Return [x, y] of the center of cell containing provided text 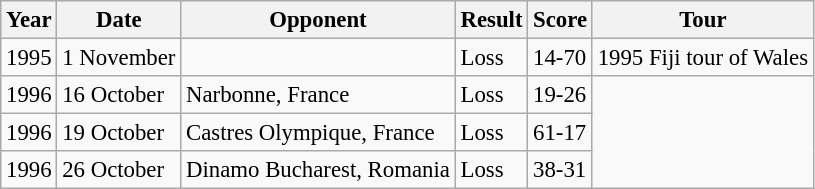
Date [119, 20]
Result [492, 20]
Tour [702, 20]
Opponent [318, 20]
61-17 [560, 133]
Dinamo Bucharest, Romania [318, 170]
Year [29, 20]
Narbonne, France [318, 95]
1995 Fiji tour of Wales [702, 58]
19 October [119, 133]
Castres Olympique, France [318, 133]
14-70 [560, 58]
1995 [29, 58]
26 October [119, 170]
Score [560, 20]
38-31 [560, 170]
19-26 [560, 95]
1 November [119, 58]
16 October [119, 95]
